Extract the [X, Y] coordinate from the center of the cell holding the provided text.  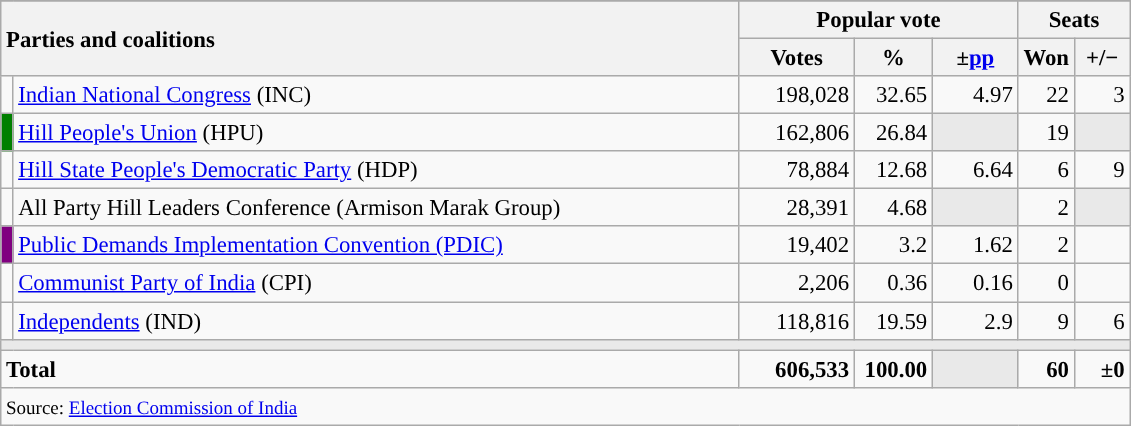
+/− [1102, 58]
±pp [976, 58]
0.16 [976, 283]
22 [1046, 95]
3 [1102, 95]
118,816 [797, 321]
Popular vote [878, 20]
Parties and coalitions [370, 38]
6.64 [976, 170]
60 [1046, 369]
28,391 [797, 208]
606,533 [797, 369]
3.2 [893, 245]
Votes [797, 58]
0.36 [893, 283]
Indian National Congress (INC) [376, 95]
19,402 [797, 245]
Source: Election Commission of India [566, 406]
19.59 [893, 321]
198,028 [797, 95]
All Party Hill Leaders Conference (Armison Marak Group) [376, 208]
26.84 [893, 133]
19 [1046, 133]
4.68 [893, 208]
Hill People's Union (HPU) [376, 133]
Communist Party of India (CPI) [376, 283]
±0 [1102, 369]
4.97 [976, 95]
12.68 [893, 170]
32.65 [893, 95]
2.9 [976, 321]
1.62 [976, 245]
78,884 [797, 170]
Public Demands Implementation Convention (PDIC) [376, 245]
162,806 [797, 133]
Total [370, 369]
% [893, 58]
Hill State People's Democratic Party (HDP) [376, 170]
Independents (IND) [376, 321]
100.00 [893, 369]
2,206 [797, 283]
0 [1046, 283]
Won [1046, 58]
Seats [1074, 20]
